Return the (x, y) coordinate for the center point of the cell that contains the specified text.  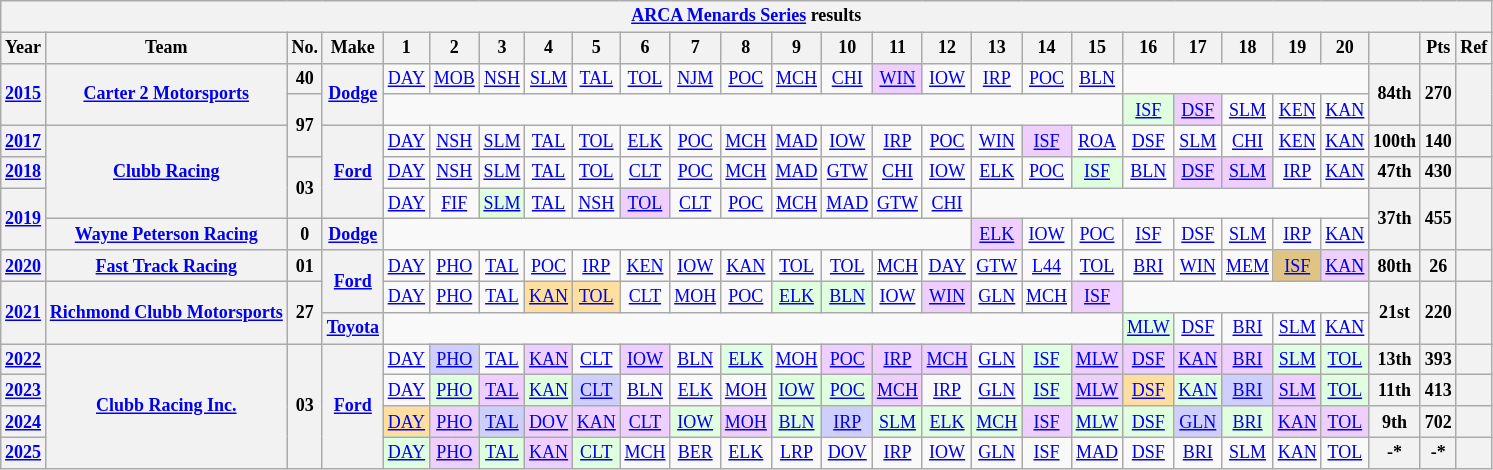
Clubb Racing Inc. (166, 406)
0 (304, 234)
No. (304, 48)
12 (947, 48)
NJM (696, 78)
40 (304, 78)
702 (1438, 422)
220 (1438, 312)
14 (1047, 48)
2020 (24, 266)
5 (596, 48)
Richmond Clubb Motorsports (166, 312)
430 (1438, 172)
15 (1096, 48)
6 (645, 48)
ARCA Menards Series results (746, 16)
LRP (796, 452)
2017 (24, 140)
Fast Track Racing (166, 266)
16 (1148, 48)
ROA (1096, 140)
413 (1438, 390)
2025 (24, 452)
11 (898, 48)
Toyota (352, 328)
270 (1438, 94)
7 (696, 48)
2015 (24, 94)
20 (1345, 48)
9th (1395, 422)
8 (746, 48)
37th (1395, 219)
2022 (24, 360)
BER (696, 452)
18 (1248, 48)
01 (304, 266)
2024 (24, 422)
84th (1395, 94)
3 (502, 48)
Make (352, 48)
4 (549, 48)
11th (1395, 390)
10 (848, 48)
Carter 2 Motorsports (166, 94)
Year (24, 48)
2021 (24, 312)
L44 (1047, 266)
MEM (1248, 266)
393 (1438, 360)
19 (1297, 48)
FIF (454, 204)
2 (454, 48)
Ref (1474, 48)
Pts (1438, 48)
9 (796, 48)
97 (304, 125)
13th (1395, 360)
455 (1438, 219)
2019 (24, 219)
17 (1198, 48)
13 (997, 48)
140 (1438, 140)
21st (1395, 312)
47th (1395, 172)
27 (304, 312)
1 (406, 48)
MOB (454, 78)
2018 (24, 172)
2023 (24, 390)
80th (1395, 266)
26 (1438, 266)
100th (1395, 140)
Wayne Peterson Racing (166, 234)
Clubb Racing (166, 172)
Team (166, 48)
